Find where the given text appears and provide that cell's center as (x, y) coordinate. 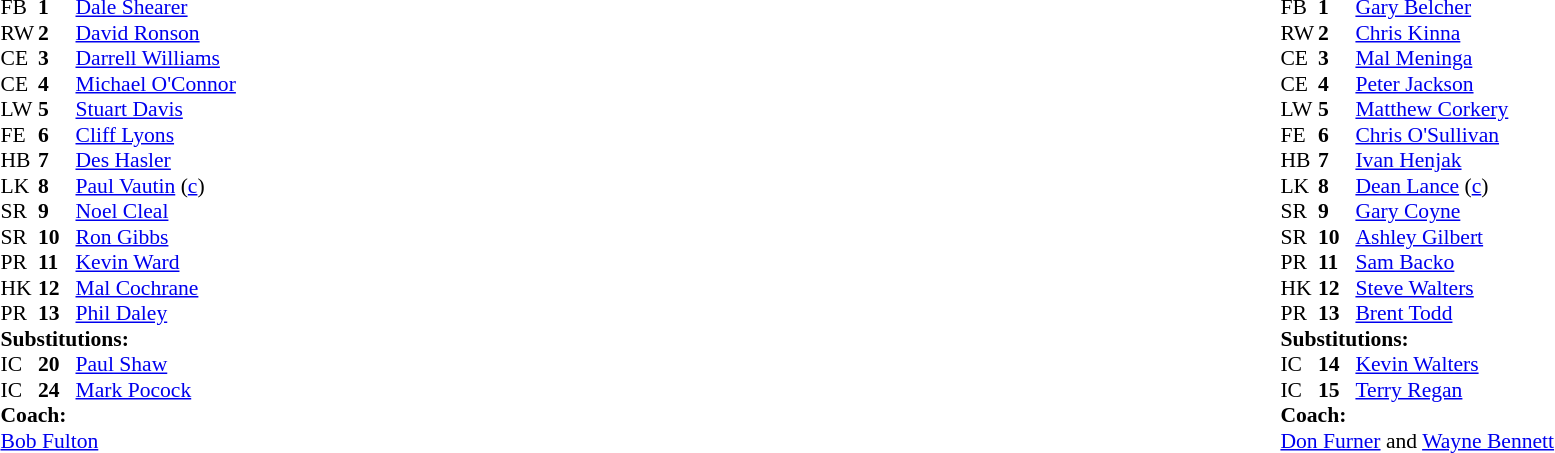
Mal Cochrane (156, 288)
Mark Pocock (156, 390)
Noel Cleal (156, 211)
Ron Gibbs (156, 237)
24 (57, 390)
Chris Kinna (1454, 33)
Mal Meninga (1454, 59)
Gary Coyne (1454, 211)
15 (1337, 390)
Phil Daley (156, 313)
Ashley Gilbert (1454, 237)
Brent Todd (1454, 313)
Matthew Corkery (1454, 109)
14 (1337, 365)
Steve Walters (1454, 288)
Darrell Williams (156, 59)
Kevin Ward (156, 263)
Paul Shaw (156, 365)
Des Hasler (156, 161)
Terry Regan (1454, 390)
Dean Lance (c) (1454, 186)
Cliff Lyons (156, 135)
Stuart Davis (156, 109)
Chris O'Sullivan (1454, 135)
Kevin Walters (1454, 365)
Peter Jackson (1454, 84)
Michael O'Connor (156, 84)
Sam Backo (1454, 263)
Paul Vautin (c) (156, 186)
David Ronson (156, 33)
Ivan Henjak (1454, 161)
20 (57, 365)
